Return the (x, y) coordinate for the center point of the cell that contains the specified text.  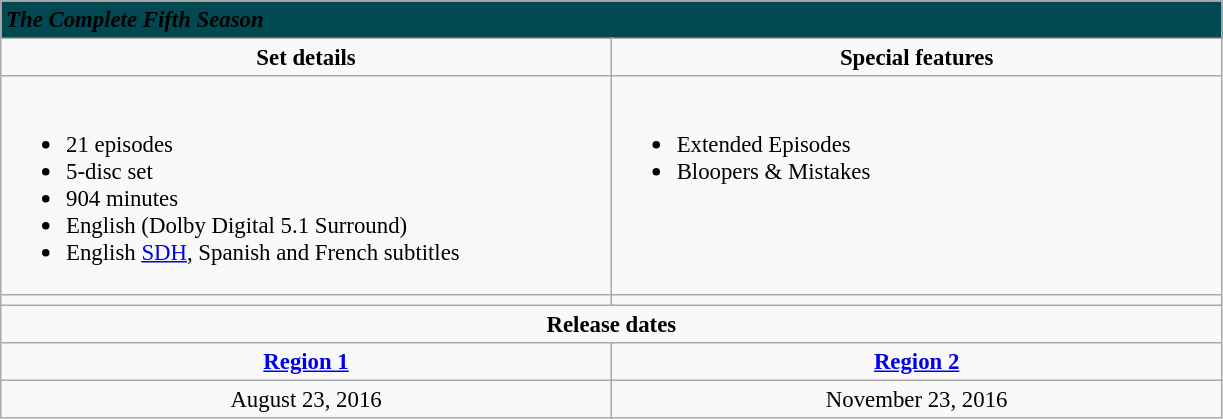
Region 2 (916, 361)
Set details (306, 58)
Release dates (612, 324)
Special features (916, 58)
August 23, 2016 (306, 399)
Extended EpisodesBloopers & Mistakes (916, 185)
Region 1 (306, 361)
The Complete Fifth Season (612, 20)
November 23, 2016 (916, 399)
21 episodes5-disc set904 minutesEnglish (Dolby Digital 5.1 Surround)English SDH, Spanish and French subtitles (306, 185)
